Capture the cell that displays the provided text and extract its [X, Y] central coordinate. 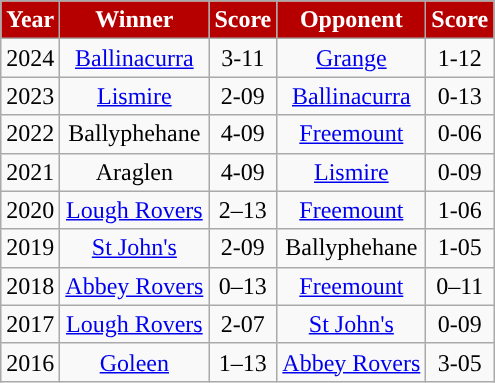
2019 [30, 248]
1–13 [243, 362]
0–13 [243, 286]
2–13 [243, 210]
2024 [30, 58]
2023 [30, 96]
0-06 [460, 134]
2-07 [243, 324]
Araglen [134, 172]
1-06 [460, 210]
1-05 [460, 248]
2017 [30, 324]
Winner [134, 20]
3-11 [243, 58]
2020 [30, 210]
2018 [30, 286]
3-05 [460, 362]
Year [30, 20]
0-13 [460, 96]
Goleen [134, 362]
1-12 [460, 58]
0–11 [460, 286]
2016 [30, 362]
Grange [352, 58]
2022 [30, 134]
Opponent [352, 20]
2021 [30, 172]
